Extract the (X, Y) coordinate from the center of the cell holding the provided text.  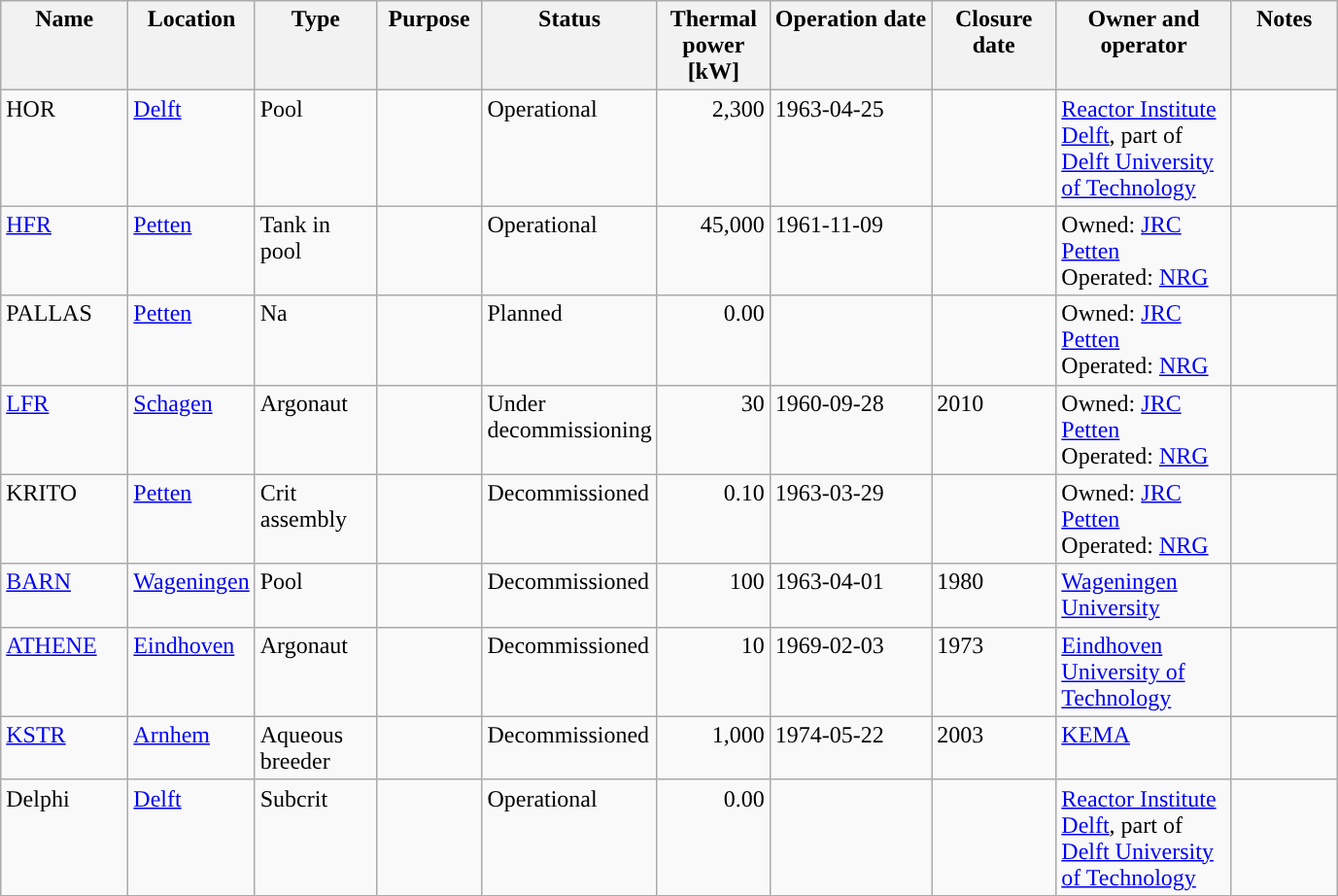
HOR (64, 148)
1980 (994, 595)
PALLAS (64, 340)
2010 (994, 430)
Thermal power [kW] (713, 46)
Purpose (429, 46)
0.10 (713, 519)
1973 (994, 672)
Name (64, 46)
Notes (1285, 46)
Wageningen University (1145, 595)
1963-04-01 (850, 595)
1,000 (713, 748)
Na (315, 340)
2003 (994, 748)
Delphi (64, 838)
1963-04-25 (850, 148)
HFR (64, 251)
Crit assembly (315, 519)
1960-09-28 (850, 430)
Aqueous breeder (315, 748)
Wageningen (191, 595)
Operation date (850, 46)
1961-11-09 (850, 251)
Closure date (994, 46)
30 (713, 430)
Planned (569, 340)
BARN (64, 595)
Schagen (191, 430)
1974-05-22 (850, 748)
KRITO (64, 519)
ATHENE (64, 672)
Subcrit (315, 838)
2,300 (713, 148)
Owner and operator (1145, 46)
Type (315, 46)
Tank in pool (315, 251)
Eindhoven (191, 672)
Eindhoven University of Technology (1145, 672)
10 (713, 672)
1969-02-03 (850, 672)
1963-03-29 (850, 519)
Arnhem (191, 748)
Location (191, 46)
Under decommissioning (569, 430)
100 (713, 595)
45,000 (713, 251)
KEMA (1145, 748)
KSTR (64, 748)
LFR (64, 430)
Status (569, 46)
